Identify which cell holds the provided text, then report its [X, Y] central coordinate. 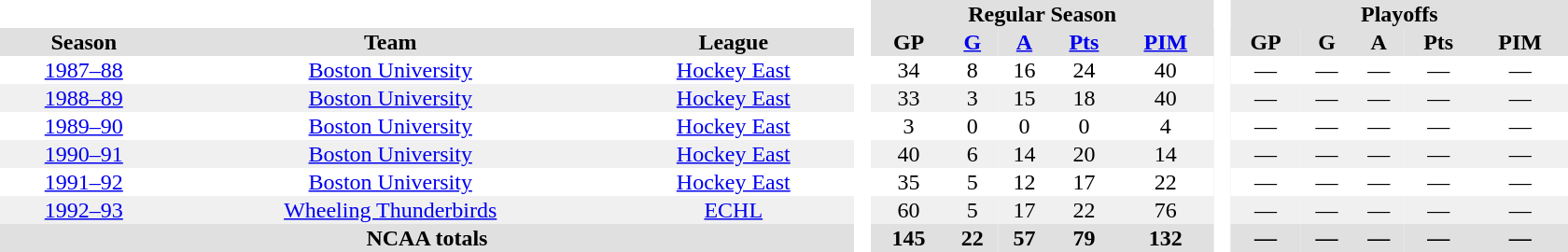
33 [909, 98]
1987–88 [84, 70]
1991–92 [84, 182]
4 [1167, 126]
20 [1084, 154]
34 [909, 70]
57 [1025, 238]
8 [973, 70]
16 [1025, 70]
Playoffs [1400, 14]
145 [909, 238]
1989–90 [84, 126]
18 [1084, 98]
1990–91 [84, 154]
6 [973, 154]
Season [84, 42]
League [734, 42]
Regular Season [1042, 14]
1992–93 [84, 210]
Wheeling Thunderbirds [390, 210]
24 [1084, 70]
1988–89 [84, 98]
ECHL [734, 210]
35 [909, 182]
NCAA totals [427, 238]
79 [1084, 238]
15 [1025, 98]
12 [1025, 182]
132 [1167, 238]
76 [1167, 210]
Team [390, 42]
60 [909, 210]
